Find where the given text appears and provide that cell's center as [X, Y] coordinate. 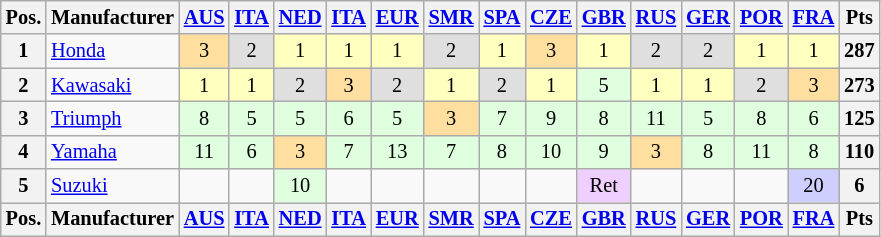
Honda [112, 51]
110 [859, 152]
Suzuki [112, 186]
Triumph [112, 118]
Ret [604, 186]
Yamaha [112, 152]
125 [859, 118]
Kawasaki [112, 85]
287 [859, 51]
13 [398, 152]
273 [859, 85]
20 [814, 186]
4 [24, 152]
